Determine the (x, y) coordinate at the center of the cell enclosing the given text.  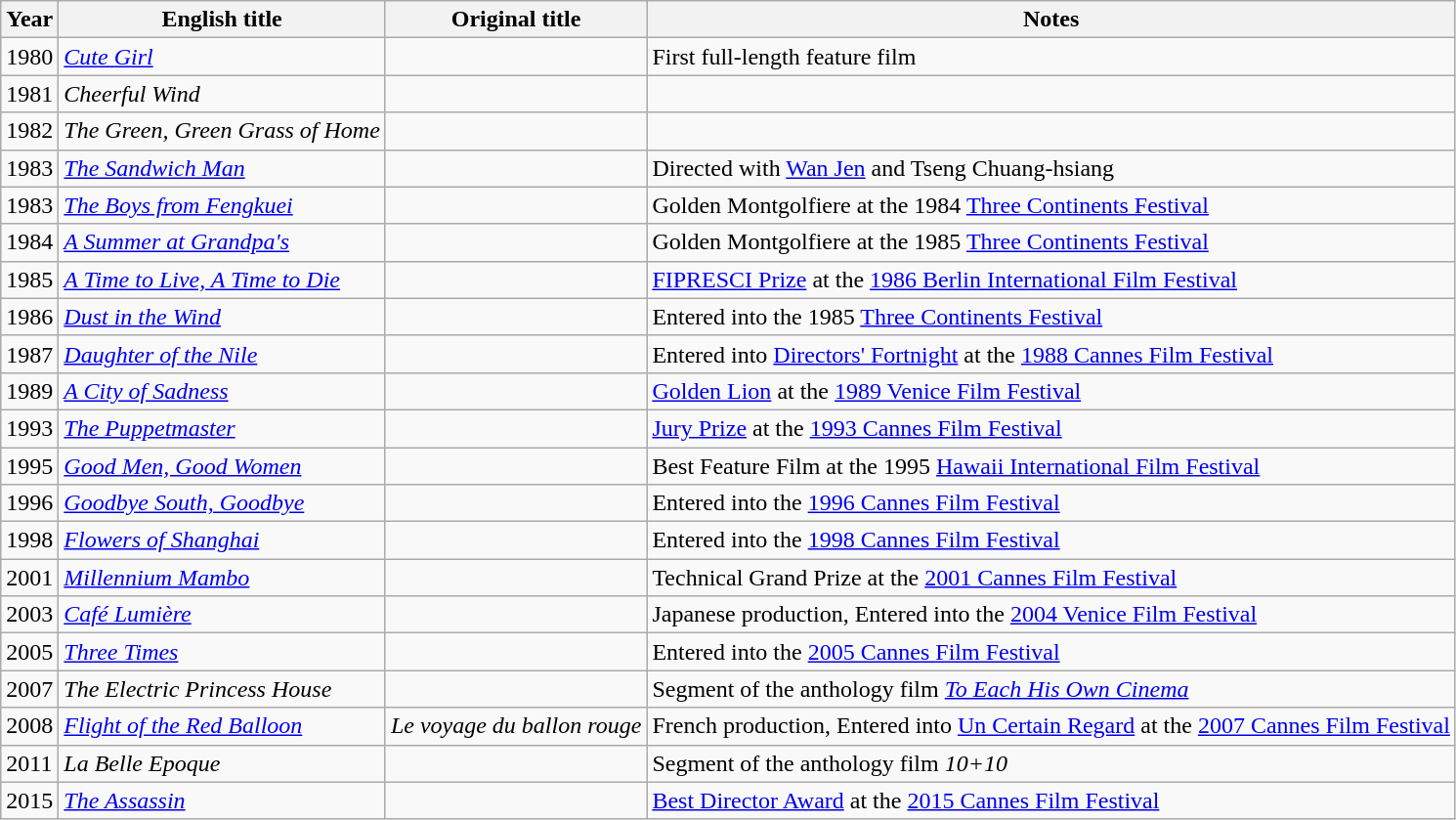
Entered into Directors' Fortnight at the 1988 Cannes Film Festival (1051, 354)
Segment of the anthology film 10+10 (1051, 763)
2008 (29, 726)
Flowers of Shanghai (223, 540)
Jury Prize at the 1993 Cannes Film Festival (1051, 428)
Good Men, Good Women (223, 466)
Cheerful Wind (223, 94)
Year (29, 20)
Three Times (223, 652)
1996 (29, 503)
Golden Montgolfiere at the 1984 Three Continents Festival (1051, 205)
2003 (29, 615)
Best Director Award at the 2015 Cannes Film Festival (1051, 800)
FIPRESCI Prize at the 1986 Berlin International Film Festival (1051, 280)
1993 (29, 428)
The Green, Green Grass of Home (223, 131)
2005 (29, 652)
First full-length feature film (1051, 57)
Japanese production, Entered into the 2004 Venice Film Festival (1051, 615)
2001 (29, 578)
Entered into the 1985 Three Continents Festival (1051, 317)
Entered into the 1998 Cannes Film Festival (1051, 540)
Daughter of the Nile (223, 354)
Segment of the anthology film To Each His Own Cinema (1051, 689)
1982 (29, 131)
The Puppetmaster (223, 428)
Notes (1051, 20)
Entered into the 2005 Cannes Film Festival (1051, 652)
1998 (29, 540)
The Boys from Fengkuei (223, 205)
Directed with Wan Jen and Tseng Chuang-hsiang (1051, 168)
2007 (29, 689)
A Summer at Grandpa's (223, 242)
1995 (29, 466)
Original title (516, 20)
1989 (29, 391)
French production, Entered into Un Certain Regard at the 2007 Cannes Film Festival (1051, 726)
1987 (29, 354)
Dust in the Wind (223, 317)
A Time to Live, A Time to Die (223, 280)
Le voyage du ballon rouge (516, 726)
Best Feature Film at the 1995 Hawaii International Film Festival (1051, 466)
English title (223, 20)
Café Lumière (223, 615)
Entered into the 1996 Cannes Film Festival (1051, 503)
1986 (29, 317)
Golden Montgolfiere at the 1985 Three Continents Festival (1051, 242)
2015 (29, 800)
1980 (29, 57)
The Electric Princess House (223, 689)
1984 (29, 242)
The Assassin (223, 800)
Millennium Mambo (223, 578)
1981 (29, 94)
A City of Sadness (223, 391)
Flight of the Red Balloon (223, 726)
The Sandwich Man (223, 168)
Technical Grand Prize at the 2001 Cannes Film Festival (1051, 578)
Cute Girl (223, 57)
2011 (29, 763)
1985 (29, 280)
Goodbye South, Goodbye (223, 503)
Golden Lion at the 1989 Venice Film Festival (1051, 391)
La Belle Epoque (223, 763)
